Find where the given text appears and provide that cell's center as [x, y] coordinate. 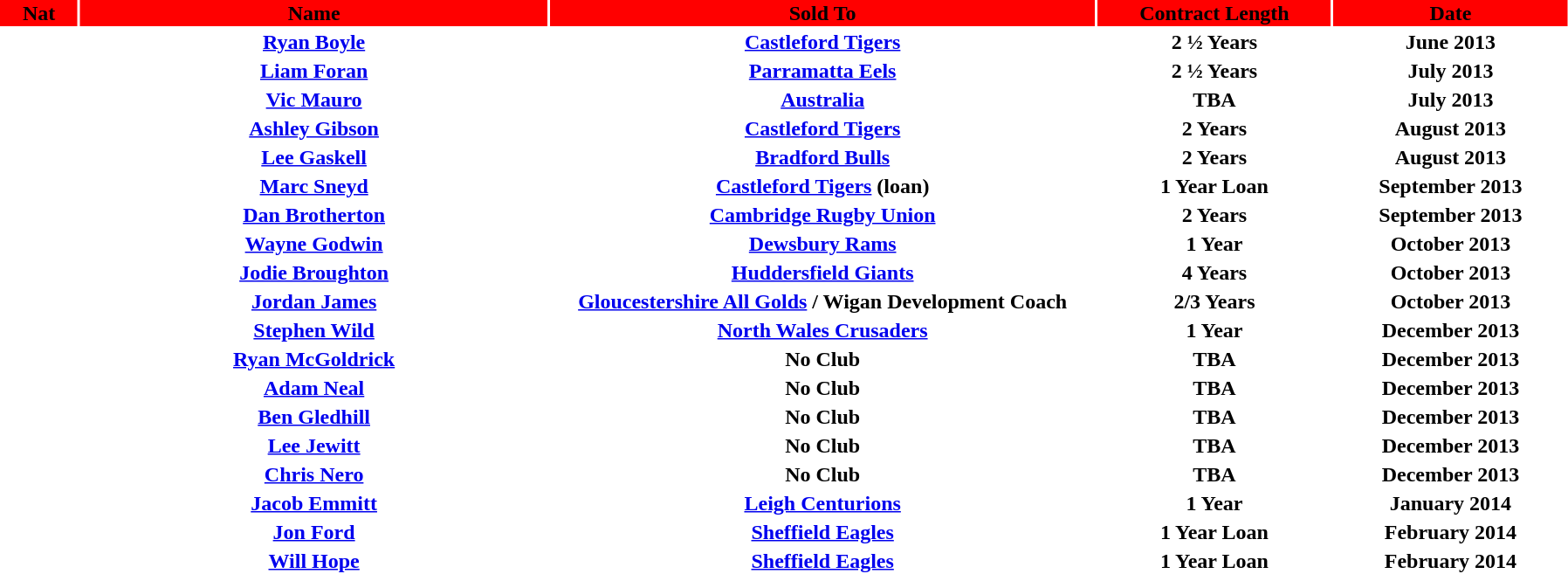
Ryan Boyle [314, 42]
Jon Ford [314, 532]
Bradford Bulls [822, 157]
Parramatta Eels [822, 71]
Vic Mauro [314, 100]
Liam Foran [314, 71]
Date [1451, 13]
Name [314, 13]
Gloucestershire All Golds / Wigan Development Coach [822, 301]
Wayne Godwin [314, 244]
January 2014 [1451, 503]
Ryan McGoldrick [314, 359]
Ashley Gibson [314, 128]
Cambridge Rugby Union [822, 215]
Stephen Wild [314, 330]
Jordan James [314, 301]
2/3 Years [1214, 301]
Adam Neal [314, 388]
Dan Brotherton [314, 215]
Jacob Emmitt [314, 503]
4 Years [1214, 273]
Sold To [822, 13]
Dewsbury Rams [822, 244]
Castleford Tigers (loan) [822, 186]
Chris Nero [314, 474]
North Wales Crusaders [822, 330]
June 2013 [1451, 42]
Leigh Centurions [822, 503]
Will Hope [314, 561]
Contract Length [1214, 13]
Ben Gledhill [314, 417]
Nat [38, 13]
Lee Gaskell [314, 157]
Lee Jewitt [314, 446]
Jodie Broughton [314, 273]
Marc Sneyd [314, 186]
Australia [822, 100]
Huddersfield Giants [822, 273]
